Capture the cell that displays the provided text and extract its [x, y] central coordinate. 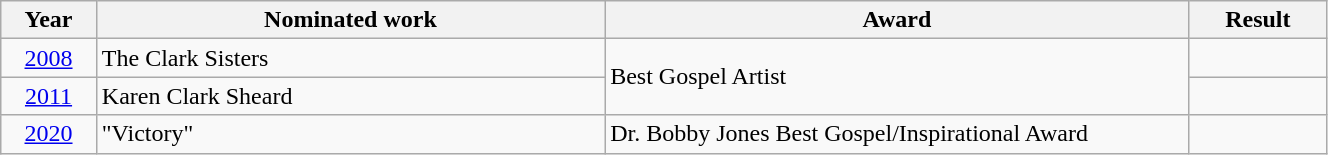
Dr. Bobby Jones Best Gospel/Inspirational Award [898, 134]
"Victory" [350, 134]
Result [1258, 20]
Best Gospel Artist [898, 77]
Nominated work [350, 20]
2008 [49, 58]
Award [898, 20]
2020 [49, 134]
Karen Clark Sheard [350, 96]
The Clark Sisters [350, 58]
2011 [49, 96]
Year [49, 20]
